Capture the cell that displays the provided text and extract its [X, Y] central coordinate. 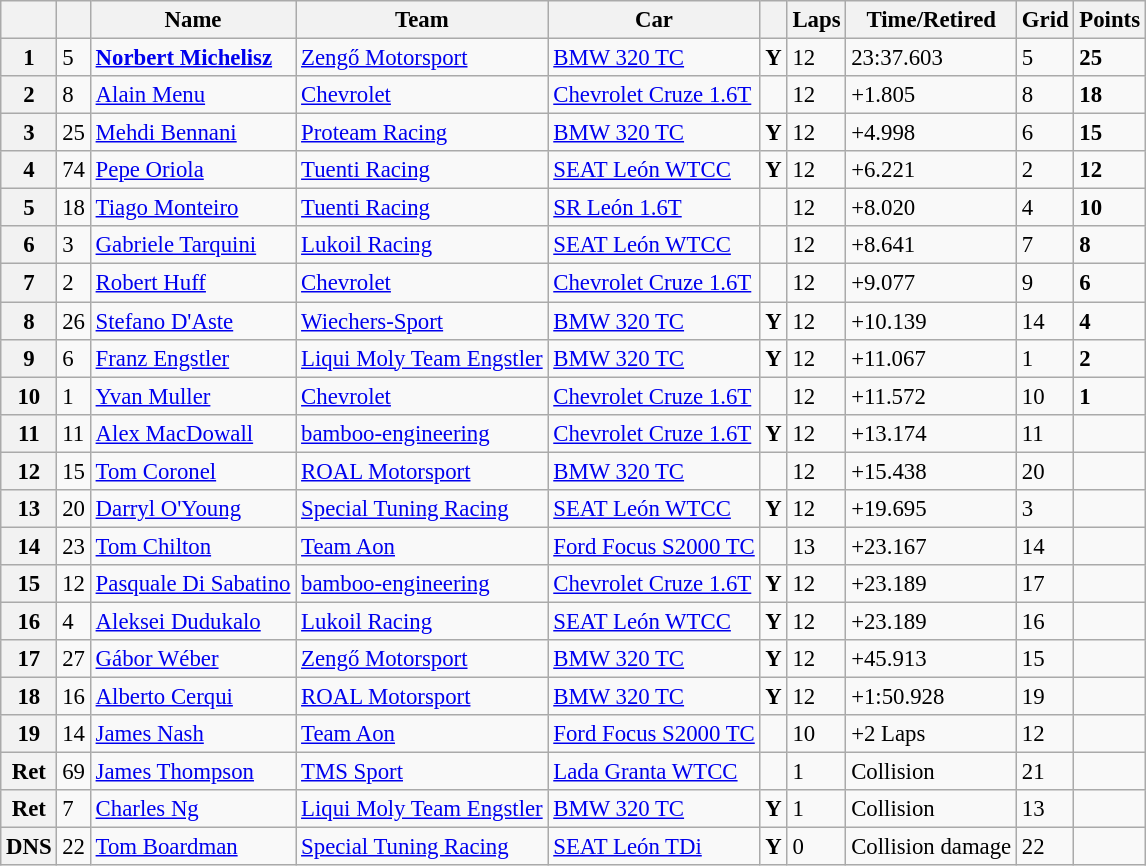
+1:50.928 [932, 697]
James Thompson [192, 772]
+13.174 [932, 433]
Tiago Monteiro [192, 208]
+1.805 [932, 95]
Gabriele Tarquini [192, 245]
Collision damage [932, 847]
Robert Huff [192, 283]
+15.438 [932, 471]
Yvan Muller [192, 396]
Team [422, 20]
Proteam Racing [422, 133]
27 [74, 659]
Charles Ng [192, 809]
Norbert Michelisz [192, 58]
69 [74, 772]
+11.572 [932, 396]
0 [816, 847]
+45.913 [932, 659]
23 [74, 546]
Grid [1046, 20]
Alain Menu [192, 95]
Wiechers-Sport [422, 321]
TMS Sport [422, 772]
Tom Chilton [192, 546]
+9.077 [932, 283]
DNS [29, 847]
Points [1110, 20]
+8.641 [932, 245]
Time/Retired [932, 20]
Tom Boardman [192, 847]
+4.998 [932, 133]
Car [654, 20]
+2 Laps [932, 734]
Gábor Wéber [192, 659]
+23.167 [932, 546]
Mehdi Bennani [192, 133]
SEAT León TDi [654, 847]
74 [74, 170]
Alex MacDowall [192, 433]
+19.695 [932, 509]
+8.020 [932, 208]
Pasquale Di Sabatino [192, 584]
26 [74, 321]
SR León 1.6T [654, 208]
+11.067 [932, 358]
Name [192, 20]
Tom Coronel [192, 471]
+10.139 [932, 321]
23:37.603 [932, 58]
Franz Engstler [192, 358]
Darryl O'Young [192, 509]
Pepe Oriola [192, 170]
+6.221 [932, 170]
Lada Granta WTCC [654, 772]
James Nash [192, 734]
Laps [816, 20]
Aleksei Dudukalo [192, 621]
21 [1046, 772]
Alberto Cerqui [192, 697]
Stefano D'Aste [192, 321]
